Search for the cell housing the specified text and yield its [x, y] center coordinate. 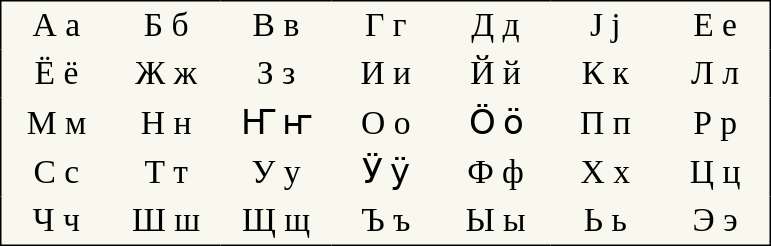
У у [276, 172]
Н н [166, 123]
М м [56, 123]
Ц ц [716, 172]
Ч ч [56, 220]
В в [276, 26]
Д д [496, 26]
Ь ь [605, 220]
К к [605, 74]
Ф ф [496, 172]
Ы ы [496, 220]
Ж ж [166, 74]
Ъ ъ [386, 220]
З з [276, 74]
Щ щ [276, 220]
Л л [716, 74]
Б б [166, 26]
Ј ј [605, 26]
Ӱ ӱ [386, 172]
Ҥ ҥ [276, 123]
Ӧ ӧ [496, 123]
П п [605, 123]
И и [386, 74]
Г г [386, 26]
Х х [605, 172]
Р р [716, 123]
Э э [716, 220]
Т т [166, 172]
Ш ш [166, 220]
Ё ё [56, 74]
С с [56, 172]
О о [386, 123]
Е е [716, 26]
А а [56, 26]
Й й [496, 74]
